Provide the (X, Y) coordinate of the cell's center where the given text is located.  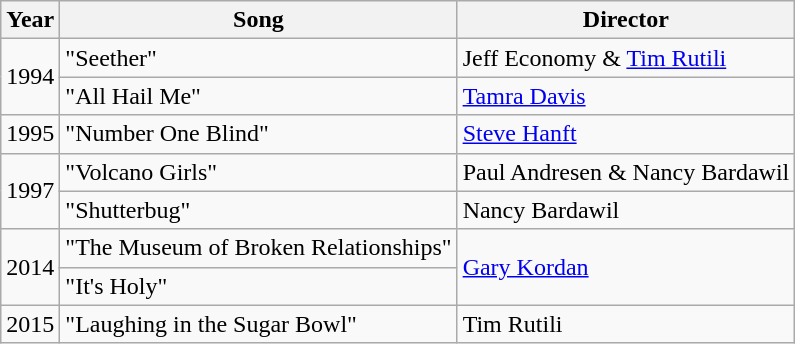
Jeff Economy & Tim Rutili (626, 58)
"Volcano Girls" (258, 172)
Nancy Bardawil (626, 210)
Steve Hanft (626, 134)
Tim Rutili (626, 324)
"Seether" (258, 58)
"Number One Blind" (258, 134)
Song (258, 20)
1997 (30, 191)
Director (626, 20)
"Shutterbug" (258, 210)
"Laughing in the Sugar Bowl" (258, 324)
2015 (30, 324)
Year (30, 20)
"The Museum of Broken Relationships" (258, 248)
"It's Holy" (258, 286)
Paul Andresen & Nancy Bardawil (626, 172)
1994 (30, 77)
1995 (30, 134)
2014 (30, 267)
Tamra Davis (626, 96)
"All Hail Me" (258, 96)
Gary Kordan (626, 267)
